Pinpoint the cell where the given text exists, returning its (x, y) midpoint coordinate. 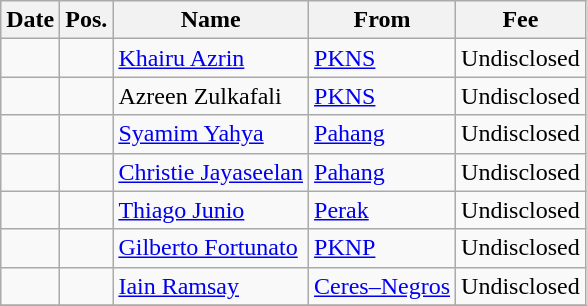
PKNP (382, 248)
From (382, 20)
Name (211, 20)
Thiago Junio (211, 210)
Iain Ramsay (211, 286)
Azreen Zulkafali (211, 96)
Ceres–Negros (382, 286)
Perak (382, 210)
Fee (521, 20)
Christie Jayaseelan (211, 172)
Syamim Yahya (211, 134)
Date (30, 20)
Gilberto Fortunato (211, 248)
Pos. (86, 20)
Khairu Azrin (211, 58)
